Output the (X, Y) coordinate of the center of the cell containing the given text.  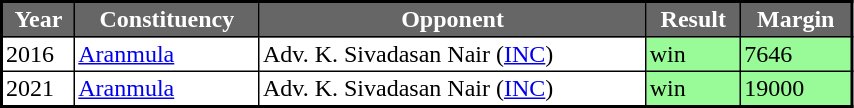
Constituency (168, 20)
Result (694, 20)
Opponent (452, 20)
7646 (796, 54)
19000 (796, 88)
2016 (38, 54)
2021 (38, 88)
Margin (796, 20)
Year (38, 20)
